Identify which cell holds the provided text, then report its [x, y] central coordinate. 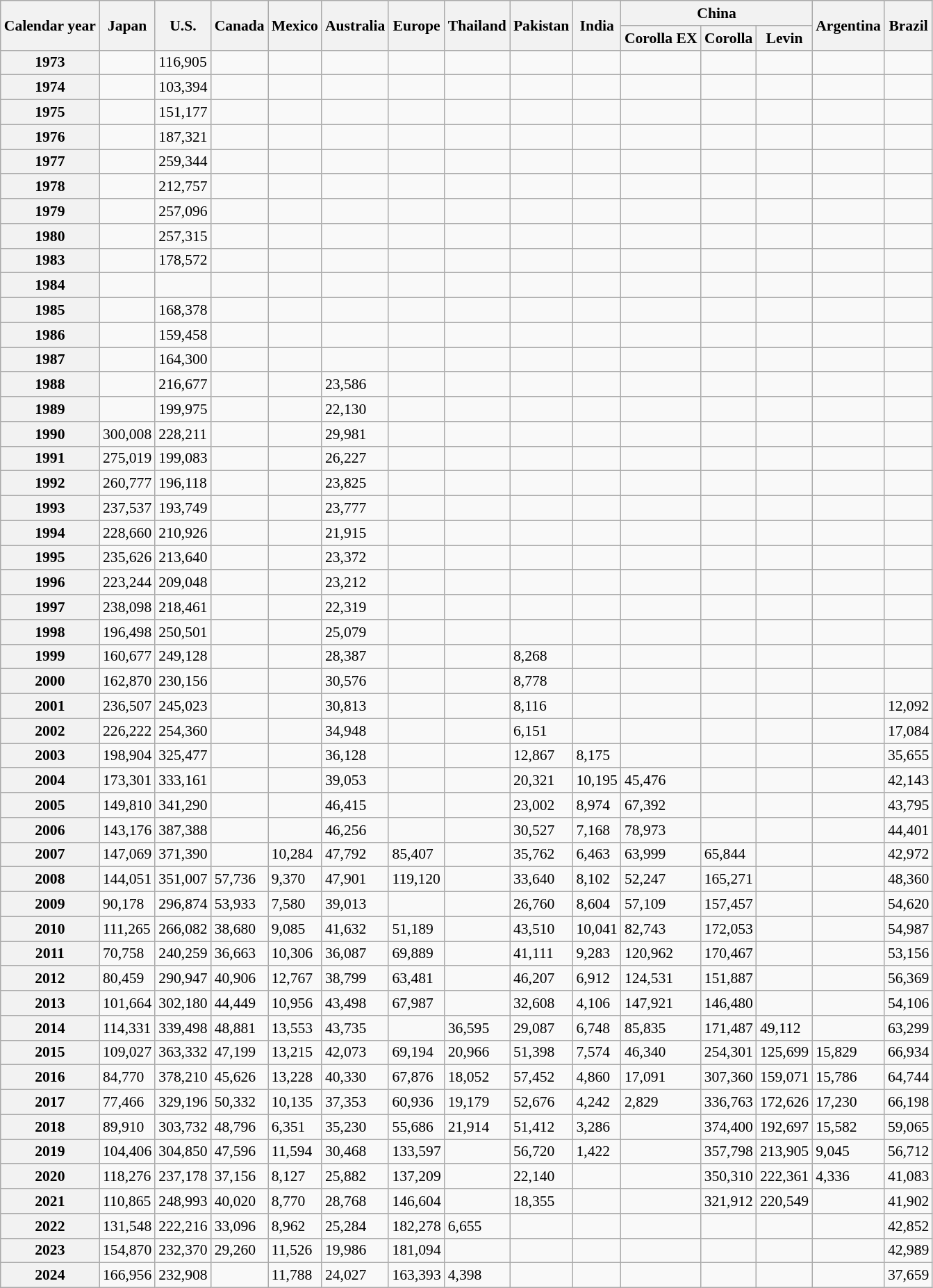
2014 [50, 1028]
374,400 [729, 1127]
23,825 [355, 484]
23,777 [355, 509]
84,770 [127, 1078]
8,116 [542, 707]
300,008 [127, 434]
228,211 [183, 434]
212,757 [183, 187]
13,553 [295, 1028]
24,027 [355, 1275]
8,778 [542, 682]
159,071 [784, 1078]
8,974 [596, 805]
1973 [50, 63]
12,092 [909, 707]
119,120 [416, 880]
17,084 [909, 731]
11,788 [295, 1275]
4,242 [596, 1103]
1984 [50, 286]
192,697 [784, 1127]
29,981 [355, 434]
230,156 [183, 682]
290,947 [183, 979]
55,686 [416, 1127]
1998 [50, 632]
7,574 [596, 1052]
26,227 [355, 459]
44,449 [240, 1003]
29,260 [240, 1250]
9,085 [295, 929]
2020 [50, 1177]
11,594 [295, 1152]
10,195 [596, 781]
Australia [355, 25]
1978 [50, 187]
46,415 [355, 805]
30,813 [355, 707]
296,874 [183, 905]
124,531 [661, 979]
Mexico [295, 25]
238,098 [127, 607]
8,604 [596, 905]
38,799 [355, 979]
38,680 [240, 929]
1983 [50, 261]
222,361 [784, 1177]
254,360 [183, 731]
63,999 [661, 854]
39,053 [355, 781]
341,290 [183, 805]
67,876 [416, 1078]
257,096 [183, 211]
65,844 [729, 854]
222,216 [183, 1226]
1997 [50, 607]
8,268 [542, 657]
22,319 [355, 607]
50,332 [240, 1103]
41,632 [355, 929]
40,906 [240, 979]
304,850 [183, 1152]
111,265 [127, 929]
2023 [50, 1250]
9,045 [848, 1152]
46,340 [661, 1052]
90,178 [127, 905]
160,677 [127, 657]
260,777 [127, 484]
17,091 [661, 1078]
245,023 [183, 707]
154,870 [127, 1250]
232,908 [183, 1275]
34,948 [355, 731]
47,596 [240, 1152]
1996 [50, 583]
6,463 [596, 854]
187,321 [183, 137]
20,321 [542, 781]
64,744 [909, 1078]
147,069 [127, 854]
43,795 [909, 805]
35,762 [542, 854]
339,498 [183, 1028]
36,128 [355, 756]
165,271 [729, 880]
Argentina [848, 25]
196,498 [127, 632]
China [717, 13]
43,735 [355, 1028]
2016 [50, 1078]
42,972 [909, 854]
13,228 [295, 1078]
125,699 [784, 1052]
2015 [50, 1052]
63,481 [416, 979]
9,370 [295, 880]
7,168 [596, 830]
10,135 [295, 1103]
67,987 [416, 1003]
1993 [50, 509]
80,459 [127, 979]
11,526 [295, 1250]
10,041 [596, 929]
232,370 [183, 1250]
351,007 [183, 880]
2008 [50, 880]
357,798 [729, 1152]
196,118 [183, 484]
2,829 [661, 1103]
133,597 [416, 1152]
302,180 [183, 1003]
8,770 [295, 1201]
146,604 [416, 1201]
Brazil [909, 25]
213,640 [183, 558]
U.S. [183, 25]
85,835 [661, 1028]
67,392 [661, 805]
151,887 [729, 979]
41,902 [909, 1201]
Thailand [477, 25]
120,962 [661, 954]
66,934 [909, 1052]
36,663 [240, 954]
42,073 [355, 1052]
2010 [50, 929]
110,865 [127, 1201]
6,912 [596, 979]
56,369 [909, 979]
1999 [50, 657]
109,027 [127, 1052]
333,161 [183, 781]
69,889 [416, 954]
Corolla EX [661, 38]
39,013 [355, 905]
378,210 [183, 1078]
10,956 [295, 1003]
42,852 [909, 1226]
45,626 [240, 1078]
69,194 [416, 1052]
43,510 [542, 929]
15,582 [848, 1127]
1,422 [596, 1152]
1988 [50, 385]
2019 [50, 1152]
57,452 [542, 1078]
275,019 [127, 459]
164,300 [183, 360]
1985 [50, 311]
41,083 [909, 1177]
18,052 [477, 1078]
216,677 [183, 385]
1992 [50, 484]
162,870 [127, 682]
37,353 [355, 1103]
226,222 [127, 731]
103,394 [183, 88]
151,177 [183, 113]
8,102 [596, 880]
249,128 [183, 657]
48,796 [240, 1127]
7,580 [295, 905]
168,378 [183, 311]
23,212 [355, 583]
149,810 [127, 805]
53,156 [909, 954]
33,096 [240, 1226]
2017 [50, 1103]
45,476 [661, 781]
6,655 [477, 1226]
172,053 [729, 929]
2012 [50, 979]
2024 [50, 1275]
1995 [50, 558]
4,398 [477, 1275]
47,901 [355, 880]
53,933 [240, 905]
56,712 [909, 1152]
1976 [50, 137]
1974 [50, 88]
77,466 [127, 1103]
40,020 [240, 1201]
143,176 [127, 830]
Europe [416, 25]
43,498 [355, 1003]
47,792 [355, 854]
1975 [50, 113]
22,140 [542, 1177]
144,051 [127, 880]
1977 [50, 162]
40,330 [355, 1078]
198,904 [127, 756]
209,048 [183, 583]
59,065 [909, 1127]
146,480 [729, 1003]
104,406 [127, 1152]
2006 [50, 830]
1979 [50, 211]
266,082 [183, 929]
48,881 [240, 1028]
4,106 [596, 1003]
321,912 [729, 1201]
41,111 [542, 954]
2000 [50, 682]
137,209 [416, 1177]
172,626 [784, 1103]
387,388 [183, 830]
13,215 [295, 1052]
114,331 [127, 1028]
89,910 [127, 1127]
166,956 [127, 1275]
210,926 [183, 533]
336,763 [729, 1103]
54,106 [909, 1003]
Corolla [729, 38]
147,921 [661, 1003]
350,310 [729, 1177]
101,664 [127, 1003]
1986 [50, 335]
171,487 [729, 1028]
250,501 [183, 632]
235,626 [127, 558]
182,278 [416, 1226]
8,175 [596, 756]
257,315 [183, 236]
10,306 [295, 954]
15,786 [848, 1078]
63,299 [909, 1028]
52,247 [661, 880]
20,966 [477, 1052]
23,372 [355, 558]
170,467 [729, 954]
85,407 [416, 854]
2013 [50, 1003]
51,398 [542, 1052]
29,087 [542, 1028]
15,829 [848, 1052]
178,572 [183, 261]
28,387 [355, 657]
2018 [50, 1127]
363,332 [183, 1052]
1991 [50, 459]
12,767 [295, 979]
21,914 [477, 1127]
237,178 [183, 1177]
173,301 [127, 781]
2011 [50, 954]
1989 [50, 409]
17,230 [848, 1103]
2005 [50, 805]
3,286 [596, 1127]
2009 [50, 905]
4,336 [848, 1177]
8,127 [295, 1177]
42,989 [909, 1250]
42,143 [909, 781]
2001 [50, 707]
26,760 [542, 905]
199,083 [183, 459]
303,732 [183, 1127]
131,548 [127, 1226]
51,189 [416, 929]
60,936 [416, 1103]
23,002 [542, 805]
8,962 [295, 1226]
329,196 [183, 1103]
33,640 [542, 880]
47,199 [240, 1052]
48,360 [909, 880]
2021 [50, 1201]
6,151 [542, 731]
307,360 [729, 1078]
157,457 [729, 905]
213,905 [784, 1152]
57,736 [240, 880]
19,179 [477, 1103]
228,660 [127, 533]
9,283 [596, 954]
19,986 [355, 1250]
25,079 [355, 632]
218,461 [183, 607]
116,905 [183, 63]
49,112 [784, 1028]
12,867 [542, 756]
10,284 [295, 854]
2022 [50, 1226]
223,244 [127, 583]
1994 [50, 533]
57,109 [661, 905]
240,259 [183, 954]
248,993 [183, 1201]
46,207 [542, 979]
70,758 [127, 954]
Pakistan [542, 25]
44,401 [909, 830]
46,256 [355, 830]
325,477 [183, 756]
36,087 [355, 954]
199,975 [183, 409]
25,882 [355, 1177]
54,620 [909, 905]
Canada [240, 25]
259,344 [183, 162]
237,537 [127, 509]
54,987 [909, 929]
22,130 [355, 409]
37,156 [240, 1177]
1990 [50, 434]
2004 [50, 781]
193,749 [183, 509]
1980 [50, 236]
52,676 [542, 1103]
254,301 [729, 1052]
37,659 [909, 1275]
25,284 [355, 1226]
163,393 [416, 1275]
6,351 [295, 1127]
23,586 [355, 385]
36,595 [477, 1028]
Calendar year [50, 25]
35,230 [355, 1127]
4,860 [596, 1078]
56,720 [542, 1152]
51,412 [542, 1127]
32,608 [542, 1003]
India [596, 25]
82,743 [661, 929]
181,094 [416, 1250]
30,468 [355, 1152]
21,915 [355, 533]
Levin [784, 38]
118,276 [127, 1177]
30,527 [542, 830]
6,748 [596, 1028]
2007 [50, 854]
35,655 [909, 756]
2002 [50, 731]
18,355 [542, 1201]
159,458 [183, 335]
66,198 [909, 1103]
28,768 [355, 1201]
220,549 [784, 1201]
371,390 [183, 854]
236,507 [127, 707]
30,576 [355, 682]
78,973 [661, 830]
Japan [127, 25]
1987 [50, 360]
2003 [50, 756]
